Provide the (x, y) coordinate of the cell's center where the given text is located.  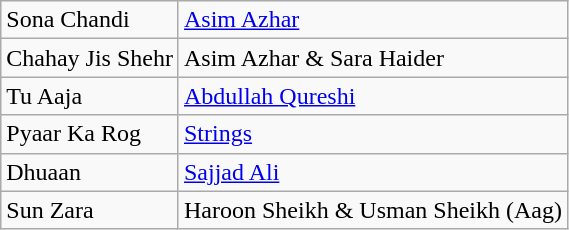
Tu Aaja (90, 96)
Sun Zara (90, 210)
Dhuaan (90, 172)
Chahay Jis Shehr (90, 58)
Asim Azhar (372, 20)
Sajjad Ali (372, 172)
Strings (372, 134)
Pyaar Ka Rog (90, 134)
Abdullah Qureshi (372, 96)
Sona Chandi (90, 20)
Haroon Sheikh & Usman Sheikh (Aag) (372, 210)
Asim Azhar & Sara Haider (372, 58)
